Output the [x, y] coordinate of the center of the cell containing the given text.  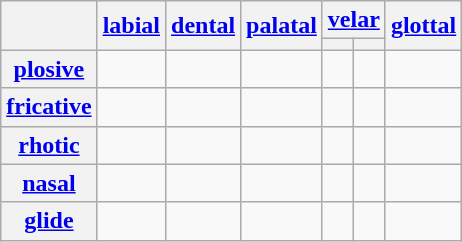
plosive [49, 69]
glide [49, 221]
fricative [49, 107]
rhotic [49, 145]
velar [354, 20]
glottal [423, 26]
labial [131, 26]
nasal [49, 183]
dental [204, 26]
palatal [282, 26]
